Detect which cell encompasses the target text, then output its [X, Y] center coordinate. 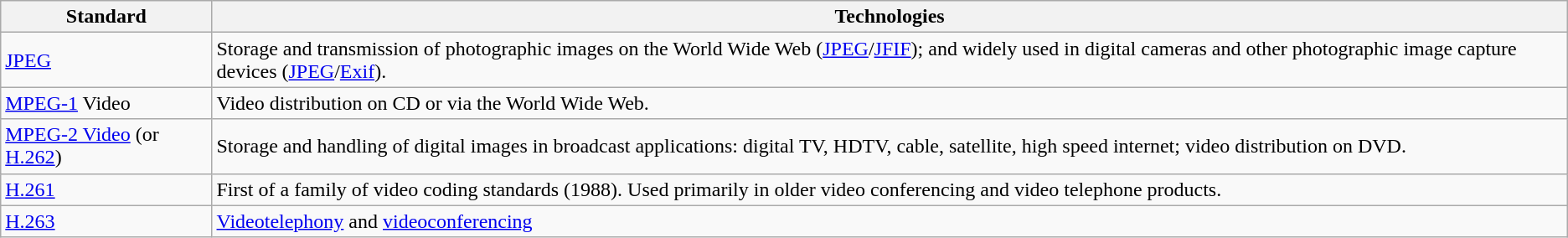
Technologies [890, 17]
MPEG-2 Video (or H.262) [106, 146]
First of a family of video coding standards (1988). Used primarily in older video conferencing and video telephone products. [890, 189]
Video distribution on CD or via the World Wide Web. [890, 103]
H.261 [106, 189]
Storage and handling of digital images in broadcast applications: digital TV, HDTV, cable, satellite, high speed internet; video distribution on DVD. [890, 146]
Videotelephony and videoconferencing [890, 221]
JPEG [106, 60]
Standard [106, 17]
MPEG-1 Video [106, 103]
H.263 [106, 221]
